Identify which cell holds the provided text, then report its [x, y] central coordinate. 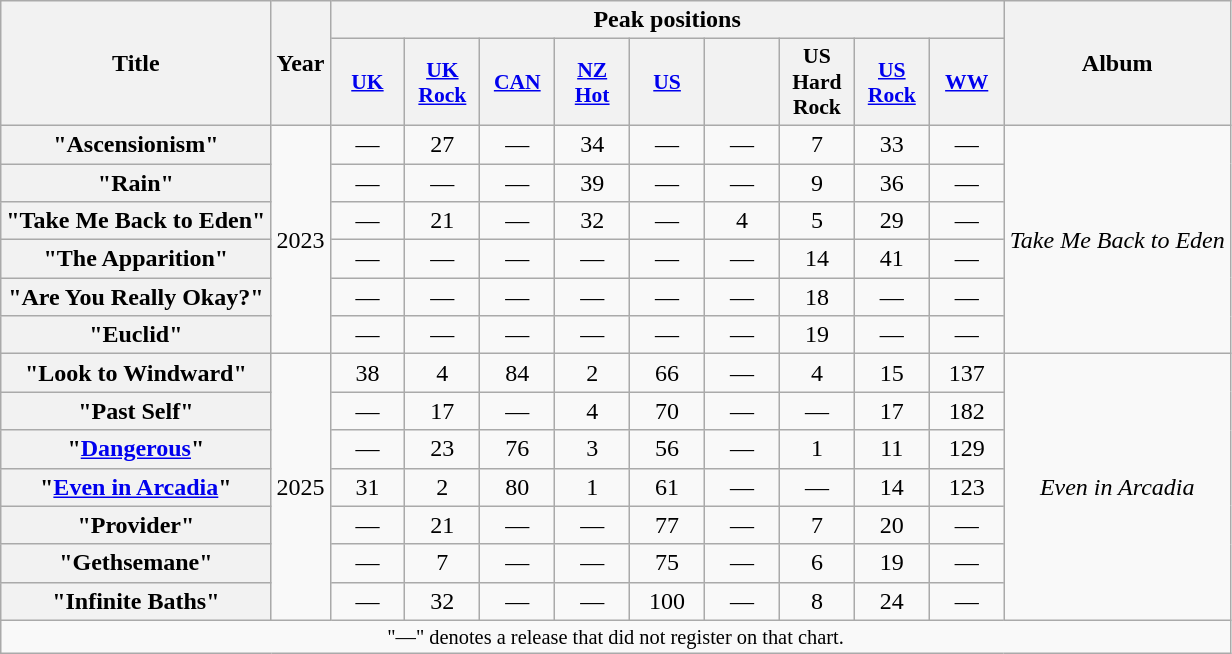
70 [668, 411]
"Past Self" [136, 411]
"Provider" [136, 525]
75 [668, 563]
"The Apparition" [136, 259]
77 [668, 525]
123 [966, 487]
US [668, 82]
41 [892, 259]
23 [442, 449]
Even in Arcadia [1117, 487]
Year [300, 64]
36 [892, 183]
61 [668, 487]
11 [892, 449]
"Dangerous" [136, 449]
"Are You Really Okay?" [136, 297]
CAN [518, 82]
"Even in Arcadia" [136, 487]
100 [668, 601]
Take Me Back to Eden [1117, 239]
"Gethsemane" [136, 563]
WW [966, 82]
USRock [892, 82]
38 [368, 373]
137 [966, 373]
24 [892, 601]
Album [1117, 64]
29 [892, 221]
80 [518, 487]
"Take Me Back to Eden" [136, 221]
US Hard Rock [816, 82]
2025 [300, 487]
"—" denotes a release that did not register on that chart. [616, 637]
"Euclid" [136, 335]
66 [668, 373]
UK [368, 82]
8 [816, 601]
"Look to Windward" [136, 373]
33 [892, 144]
129 [966, 449]
76 [518, 449]
31 [368, 487]
UKRock [442, 82]
34 [592, 144]
3 [592, 449]
56 [668, 449]
20 [892, 525]
"Ascensionism" [136, 144]
"Infinite Baths" [136, 601]
84 [518, 373]
"Rain" [136, 183]
39 [592, 183]
27 [442, 144]
Peak positions [667, 20]
2023 [300, 239]
NZHot [592, 82]
Title [136, 64]
15 [892, 373]
9 [816, 183]
182 [966, 411]
6 [816, 563]
18 [816, 297]
5 [816, 221]
